Capture the cell that displays the provided text and extract its (X, Y) central coordinate. 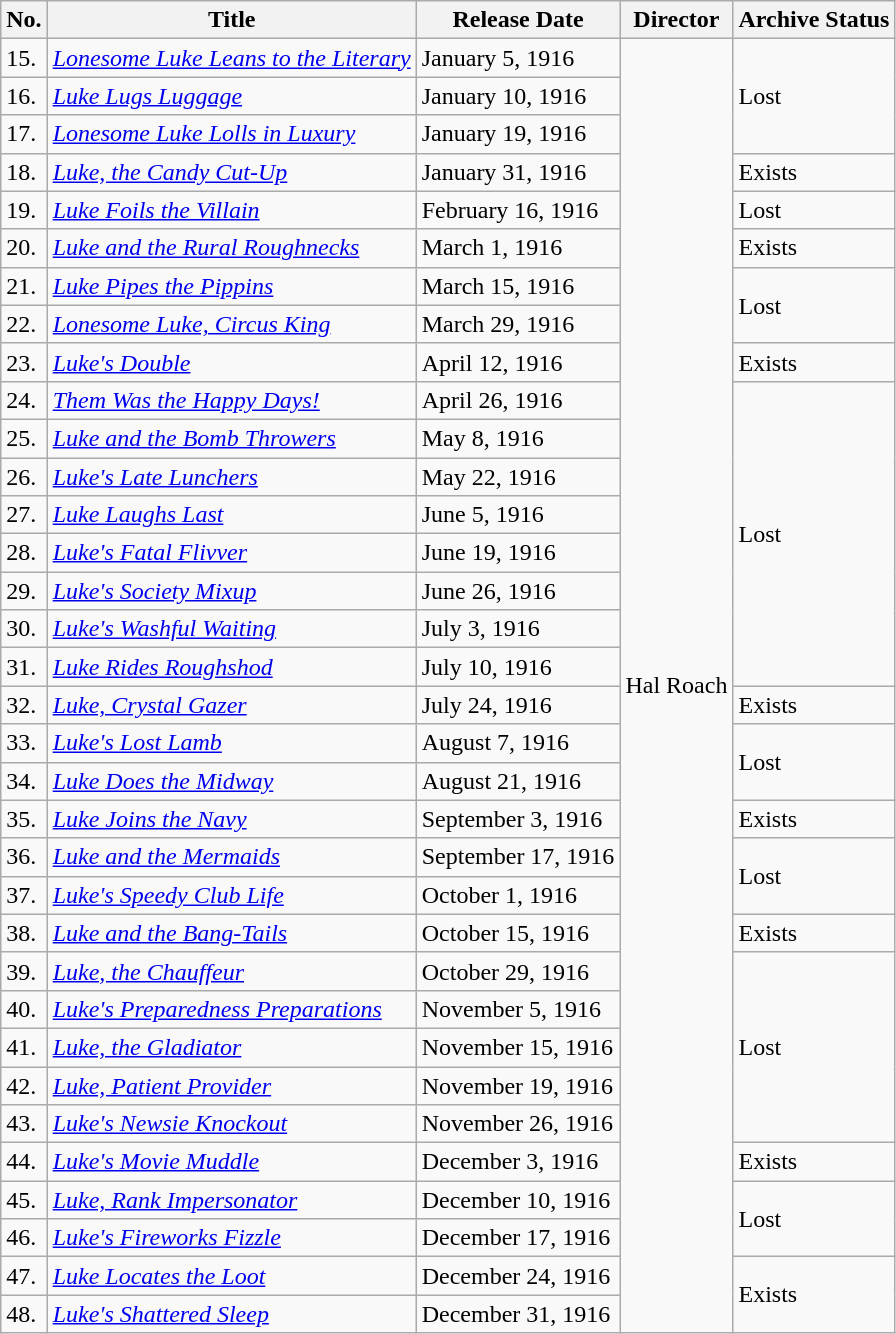
44. (24, 1162)
48. (24, 1314)
March 15, 1916 (518, 286)
Lonesome Luke, Circus King (232, 324)
Luke's Preparedness Preparations (232, 1009)
Luke's Washful Waiting (232, 629)
Luke's Late Lunchers (232, 477)
May 8, 1916 (518, 438)
35. (24, 819)
November 15, 1916 (518, 1047)
Luke, Crystal Gazer (232, 705)
28. (24, 553)
20. (24, 248)
Lonesome Luke Lolls in Luxury (232, 134)
Luke's Shattered Sleep (232, 1314)
33. (24, 743)
Luke Joins the Navy (232, 819)
July 3, 1916 (518, 629)
45. (24, 1200)
February 16, 1916 (518, 210)
Luke's Movie Muddle (232, 1162)
Luke's Newsie Knockout (232, 1124)
Luke, Rank Impersonator (232, 1200)
Luke's Fireworks Fizzle (232, 1238)
40. (24, 1009)
Luke Lugs Luggage (232, 96)
Luke and the Bang-Tails (232, 933)
Luke's Speedy Club Life (232, 895)
Archive Status (814, 20)
January 10, 1916 (518, 96)
34. (24, 781)
Luke Laughs Last (232, 515)
Director (676, 20)
26. (24, 477)
43. (24, 1124)
No. (24, 20)
Luke, the Candy Cut-Up (232, 172)
37. (24, 895)
October 29, 1916 (518, 971)
22. (24, 324)
46. (24, 1238)
41. (24, 1047)
25. (24, 438)
Luke Pipes the Pippins (232, 286)
November 26, 1916 (518, 1124)
January 5, 1916 (518, 58)
August 21, 1916 (518, 781)
Luke and the Mermaids (232, 857)
21. (24, 286)
July 10, 1916 (518, 667)
December 10, 1916 (518, 1200)
Luke Rides Roughshod (232, 667)
Luke and the Rural Roughnecks (232, 248)
Luke's Fatal Flivver (232, 553)
September 17, 1916 (518, 857)
23. (24, 362)
24. (24, 400)
36. (24, 857)
November 19, 1916 (518, 1085)
47. (24, 1276)
30. (24, 629)
October 15, 1916 (518, 933)
16. (24, 96)
42. (24, 1085)
38. (24, 933)
January 31, 1916 (518, 172)
May 22, 1916 (518, 477)
18. (24, 172)
39. (24, 971)
Luke Foils the Villain (232, 210)
32. (24, 705)
Lonesome Luke Leans to the Literary (232, 58)
Luke, the Chauffeur (232, 971)
June 5, 1916 (518, 515)
Luke's Double (232, 362)
Luke Locates the Loot (232, 1276)
Luke, Patient Provider (232, 1085)
December 17, 1916 (518, 1238)
March 29, 1916 (518, 324)
December 31, 1916 (518, 1314)
June 19, 1916 (518, 553)
December 24, 1916 (518, 1276)
April 26, 1916 (518, 400)
15. (24, 58)
Title (232, 20)
Release Date (518, 20)
December 3, 1916 (518, 1162)
19. (24, 210)
August 7, 1916 (518, 743)
29. (24, 591)
Luke Does the Midway (232, 781)
Them Was the Happy Days! (232, 400)
September 3, 1916 (518, 819)
Luke and the Bomb Throwers (232, 438)
Hal Roach (676, 686)
27. (24, 515)
November 5, 1916 (518, 1009)
June 26, 1916 (518, 591)
March 1, 1916 (518, 248)
17. (24, 134)
Luke's Lost Lamb (232, 743)
Luke's Society Mixup (232, 591)
July 24, 1916 (518, 705)
Luke, the Gladiator (232, 1047)
April 12, 1916 (518, 362)
October 1, 1916 (518, 895)
January 19, 1916 (518, 134)
31. (24, 667)
